Search for the cell housing the specified text and yield its [X, Y] center coordinate. 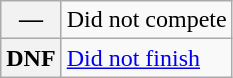
Did not finish [146, 58]
Did not compete [146, 20]
DNF [31, 58]
— [31, 20]
